Extract the [X, Y] coordinate from the center of the cell holding the provided text.  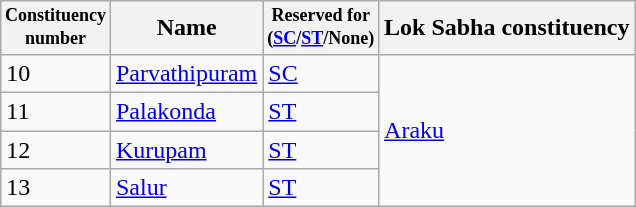
12 [56, 150]
13 [56, 188]
Name [186, 28]
10 [56, 73]
Constituency number [56, 28]
SC [321, 73]
11 [56, 111]
Reserved for(SC/ST/None) [321, 28]
Lok Sabha constituency [507, 28]
Salur [186, 188]
Kurupam [186, 150]
Araku [507, 130]
Palakonda [186, 111]
Parvathipuram [186, 73]
